Detect which cell encompasses the target text, then output its (x, y) center coordinate. 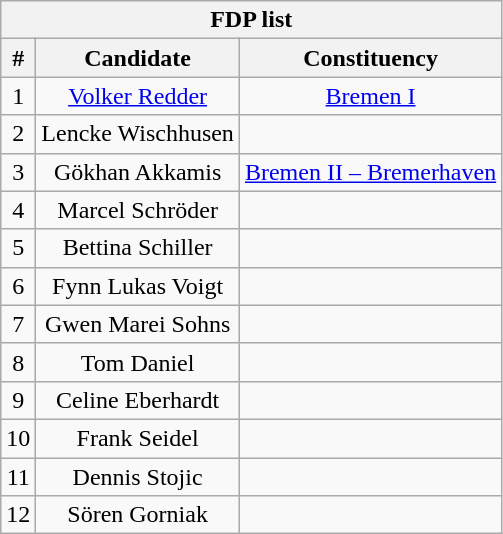
Constituency (370, 58)
12 (18, 515)
Marcel Schröder (138, 210)
Bremen II – Bremerhaven (370, 172)
Frank Seidel (138, 438)
5 (18, 248)
2 (18, 134)
Volker Redder (138, 96)
FDP list (252, 20)
10 (18, 438)
Gwen Marei Sohns (138, 324)
7 (18, 324)
11 (18, 477)
Fynn Lukas Voigt (138, 286)
8 (18, 362)
# (18, 58)
4 (18, 210)
Sören Gorniak (138, 515)
Bettina Schiller (138, 248)
3 (18, 172)
Dennis Stojic (138, 477)
Candidate (138, 58)
1 (18, 96)
9 (18, 400)
Gökhan Akkamis (138, 172)
Bremen I (370, 96)
Tom Daniel (138, 362)
Lencke Wischhusen (138, 134)
6 (18, 286)
Celine Eberhardt (138, 400)
